Pinpoint the cell where the given text exists, returning its [x, y] midpoint coordinate. 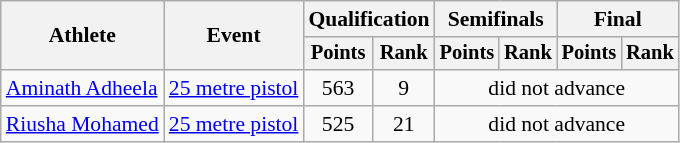
21 [404, 124]
Athlete [82, 36]
563 [338, 88]
525 [338, 124]
Riusha Mohamed [82, 124]
Qualification [368, 19]
Aminath Adheela [82, 88]
9 [404, 88]
Semifinals [496, 19]
Event [234, 36]
Final [618, 19]
